Identify which cell holds the provided text, then report its (x, y) central coordinate. 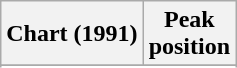
Chart (1991) (72, 34)
Peakposition (189, 34)
